Return the [X, Y] coordinate for the center point of the cell that contains the specified text.  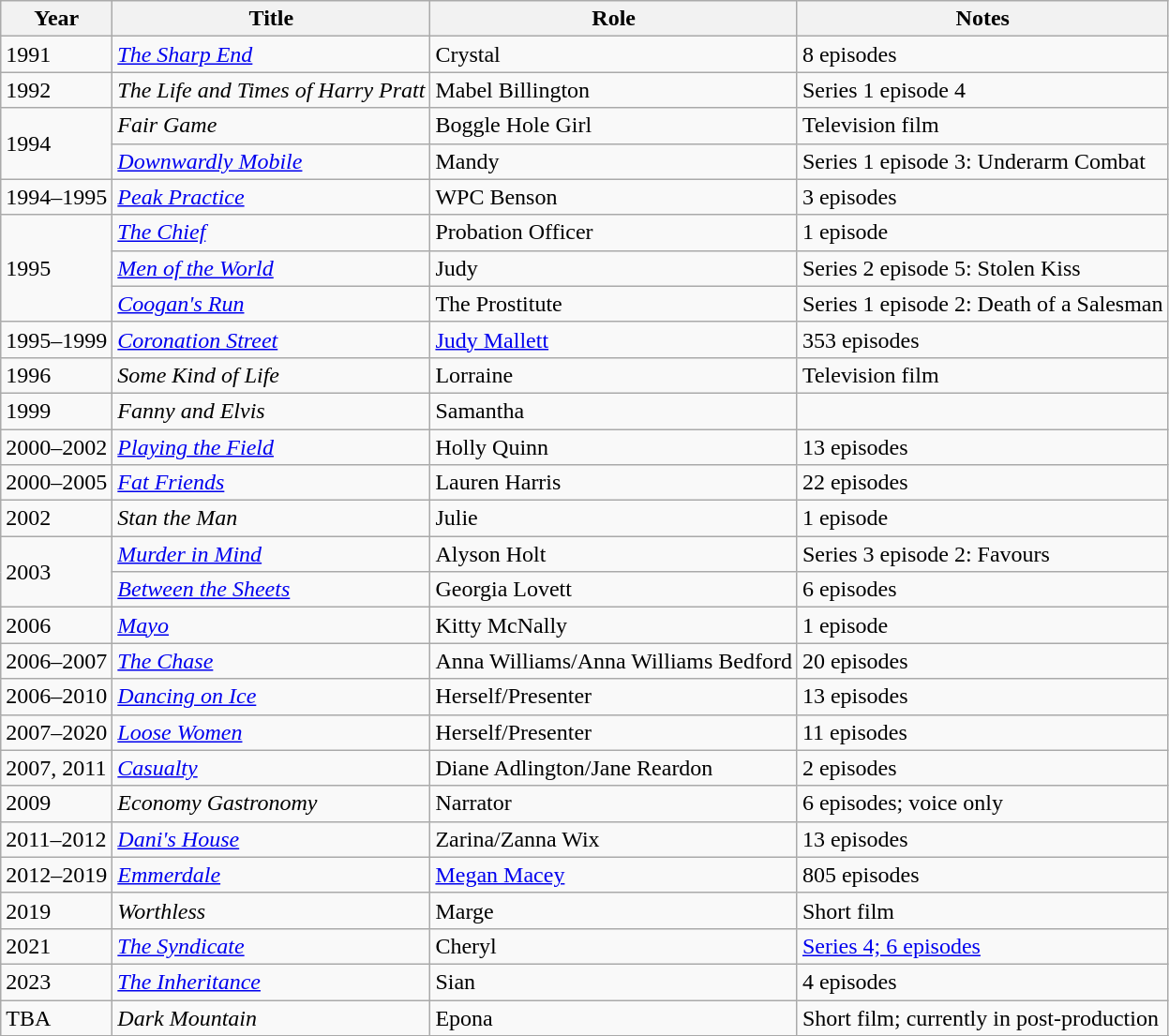
Kitty McNally [614, 625]
1991 [56, 54]
353 episodes [982, 339]
Dani's House [272, 839]
20 episodes [982, 661]
4 episodes [982, 982]
The Prostitute [614, 304]
Megan Macey [614, 875]
Judy [614, 268]
Sian [614, 982]
8 episodes [982, 54]
Mabel Billington [614, 90]
Short film; currently in post-production [982, 1017]
2007, 2011 [56, 768]
The Chief [272, 233]
Year [56, 19]
6 episodes; voice only [982, 803]
Crystal [614, 54]
1995–1999 [56, 339]
Georgia Lovett [614, 590]
Between the Sheets [272, 590]
Men of the World [272, 268]
2019 [56, 910]
Mayo [272, 625]
1994–1995 [56, 197]
Peak Practice [272, 197]
TBA [56, 1017]
1994 [56, 143]
2 episodes [982, 768]
Anna Williams/Anna Williams Bedford [614, 661]
Julie [614, 518]
Stan the Man [272, 518]
The Chase [272, 661]
Lauren Harris [614, 483]
Fanny and Elvis [272, 411]
3 episodes [982, 197]
2000–2002 [56, 447]
Epona [614, 1017]
2012–2019 [56, 875]
22 episodes [982, 483]
6 episodes [982, 590]
Series 1 episode 2: Death of a Salesman [982, 304]
Marge [614, 910]
Downwardly Mobile [272, 161]
Some Kind of Life [272, 375]
2007–2020 [56, 732]
Worthless [272, 910]
The Inheritance [272, 982]
2011–2012 [56, 839]
Probation Officer [614, 233]
WPC Benson [614, 197]
Economy Gastronomy [272, 803]
Mandy [614, 161]
Fat Friends [272, 483]
The Syndicate [272, 946]
2009 [56, 803]
Series 3 episode 2: Favours [982, 554]
2000–2005 [56, 483]
Lorraine [614, 375]
Alyson Holt [614, 554]
Dancing on Ice [272, 697]
Series 1 episode 4 [982, 90]
Series 2 episode 5: Stolen Kiss [982, 268]
1995 [56, 268]
Role [614, 19]
Coogan's Run [272, 304]
2003 [56, 572]
1999 [56, 411]
The Life and Times of Harry Pratt [272, 90]
2021 [56, 946]
805 episodes [982, 875]
Series 4; 6 episodes [982, 946]
2006–2010 [56, 697]
2002 [56, 518]
Loose Women [272, 732]
Boggle Hole Girl [614, 126]
Murder in Mind [272, 554]
Judy Mallett [614, 339]
Title [272, 19]
Zarina/Zanna Wix [614, 839]
2023 [56, 982]
Cheryl [614, 946]
Fair Game [272, 126]
11 episodes [982, 732]
Emmerdale [272, 875]
1996 [56, 375]
Narrator [614, 803]
Series 1 episode 3: Underarm Combat [982, 161]
Coronation Street [272, 339]
Diane Adlington/Jane Reardon [614, 768]
Samantha [614, 411]
Casualty [272, 768]
2006–2007 [56, 661]
1992 [56, 90]
2006 [56, 625]
Holly Quinn [614, 447]
Notes [982, 19]
The Sharp End [272, 54]
Short film [982, 910]
Dark Mountain [272, 1017]
Playing the Field [272, 447]
